Capture the cell that displays the provided text and extract its (x, y) central coordinate. 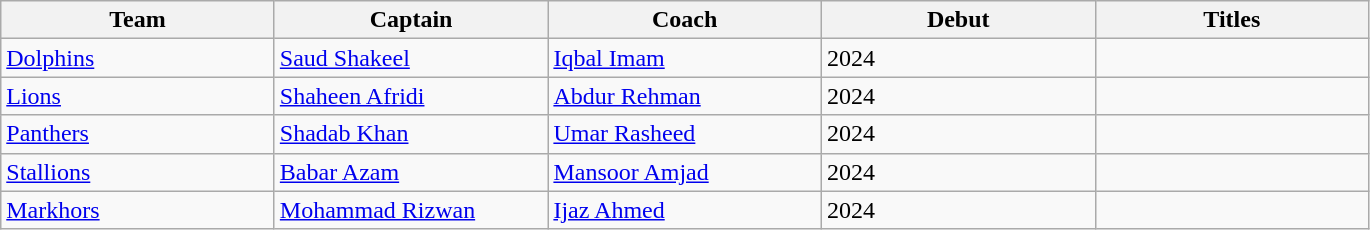
Babar Azam (411, 172)
Debut (958, 20)
Mohammad Rizwan (411, 210)
Abdur Rehman (685, 96)
Titles (1232, 20)
Shadab Khan (411, 134)
Markhors (138, 210)
Shaheen Afridi (411, 96)
Umar Rasheed (685, 134)
Team (138, 20)
Panthers (138, 134)
Coach (685, 20)
Mansoor Amjad (685, 172)
Captain (411, 20)
Saud Shakeel (411, 58)
Stallions (138, 172)
Iqbal Imam (685, 58)
Dolphins (138, 58)
Ijaz Ahmed (685, 210)
Lions (138, 96)
